From the cell containing the given text, extract its center point as (x, y) coordinate. 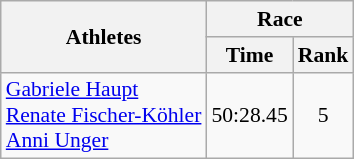
Race (280, 19)
Gabriele HauptRenate Fischer-KöhlerAnni Unger (104, 116)
Rank (324, 55)
Time (249, 55)
50:28.45 (249, 116)
5 (324, 116)
Athletes (104, 36)
